Search for the cell housing the specified text and yield its [x, y] center coordinate. 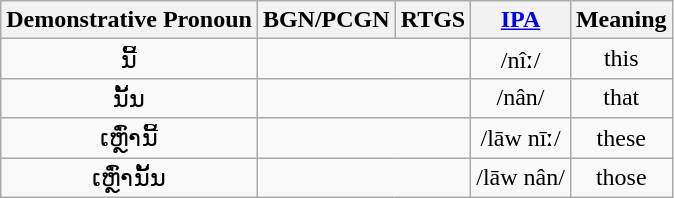
this [621, 59]
ນັ້ນ [130, 98]
/nîː/ [521, 59]
that [621, 98]
ນີ້ [130, 59]
BGN/PCGN [326, 20]
Meaning [621, 20]
/lāw nân/ [521, 178]
/nân/ [521, 98]
/lāw nīː/ [521, 138]
ເຫຼົ່ານີ້ [130, 138]
Demonstrative Pronoun [130, 20]
IPA [521, 20]
RTGS [433, 20]
ເຫຼົ່ານັ້ນ [130, 178]
those [621, 178]
these [621, 138]
